Provide the (X, Y) coordinate of the cell's center where the given text is located.  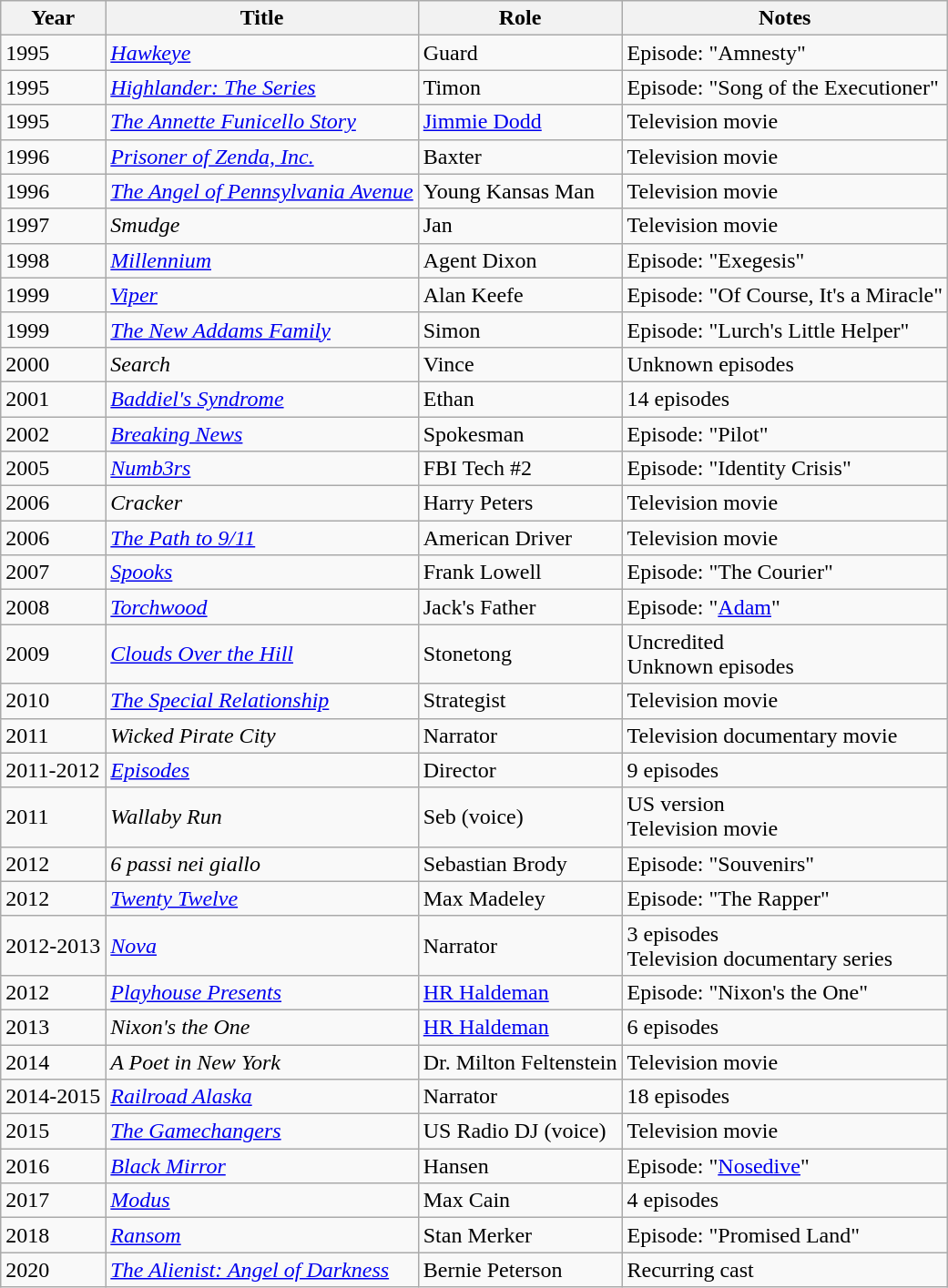
Episode: "Lurch's Little Helper" (785, 330)
Prisoner of Zenda, Inc. (262, 157)
2007 (53, 573)
Agent Dixon (520, 260)
Breaking News (262, 434)
Episode: "Song of the Executioner" (785, 87)
Clouds Over the Hill (262, 654)
6 passi nei giallo (262, 864)
Wicked Pirate City (262, 735)
2020 (53, 1270)
Baddiel's Syndrome (262, 399)
Episode: "Of Course, It's a Miracle" (785, 295)
Jimmie Dodd (520, 122)
Episode: "The Courier" (785, 573)
Smudge (262, 226)
Episode: "Pilot" (785, 434)
2009 (53, 654)
2015 (53, 1131)
Unknown episodes (785, 364)
Director (520, 770)
Playhouse Presents (262, 992)
Timon (520, 87)
UncreditedUnknown episodes (785, 654)
Search (262, 364)
Notes (785, 18)
Max Madeley (520, 898)
US versionTelevision movie (785, 817)
Episode: "Nosedive" (785, 1166)
Simon (520, 330)
Episode: "Souvenirs" (785, 864)
2017 (53, 1201)
Episode: "Identity Crisis" (785, 469)
Recurring cast (785, 1270)
2013 (53, 1027)
Dr. Milton Feltenstein (520, 1062)
The Path to 9/11 (262, 538)
Cracker (262, 503)
Max Cain (520, 1201)
Television documentary movie (785, 735)
Episode: "Amnesty" (785, 53)
American Driver (520, 538)
Jan (520, 226)
Vince (520, 364)
1997 (53, 226)
Sebastian Brody (520, 864)
Frank Lowell (520, 573)
The Special Relationship (262, 701)
Episode: "Nixon's the One" (785, 992)
Spokesman (520, 434)
Hansen (520, 1166)
Guard (520, 53)
Baxter (520, 157)
Stan Merker (520, 1235)
2014 (53, 1062)
A Poet in New York (262, 1062)
Episode: "Promised Land" (785, 1235)
Stonetong (520, 654)
Nixon's the One (262, 1027)
Spooks (262, 573)
Viper (262, 295)
Twenty Twelve (262, 898)
Strategist (520, 701)
Modus (262, 1201)
The Annette Funicello Story (262, 122)
Ethan (520, 399)
Ransom (262, 1235)
2000 (53, 364)
Episode: "Exegesis" (785, 260)
Harry Peters (520, 503)
2011-2012 (53, 770)
18 episodes (785, 1097)
2014-2015 (53, 1097)
Bernie Peterson (520, 1270)
Year (53, 18)
The Gamechangers (262, 1131)
2001 (53, 399)
Nova (262, 945)
Alan Keefe (520, 295)
The Angel of Pennsylvania Avenue (262, 191)
2008 (53, 607)
2012-2013 (53, 945)
Wallaby Run (262, 817)
9 episodes (785, 770)
Jack's Father (520, 607)
Highlander: The Series (262, 87)
Seb (voice) (520, 817)
2005 (53, 469)
The Alienist: Angel of Darkness (262, 1270)
Torchwood (262, 607)
2002 (53, 434)
Role (520, 18)
Railroad Alaska (262, 1097)
FBI Tech #2 (520, 469)
Episode: "The Rapper" (785, 898)
14 episodes (785, 399)
The New Addams Family (262, 330)
3 episodesTelevision documentary series (785, 945)
2018 (53, 1235)
Episode: "Adam" (785, 607)
Numb3rs (262, 469)
2010 (53, 701)
Hawkeye (262, 53)
6 episodes (785, 1027)
Young Kansas Man (520, 191)
1998 (53, 260)
4 episodes (785, 1201)
US Radio DJ (voice) (520, 1131)
2016 (53, 1166)
Millennium (262, 260)
Title (262, 18)
Black Mirror (262, 1166)
Episodes (262, 770)
